Identify which cell holds the provided text, then report its [x, y] central coordinate. 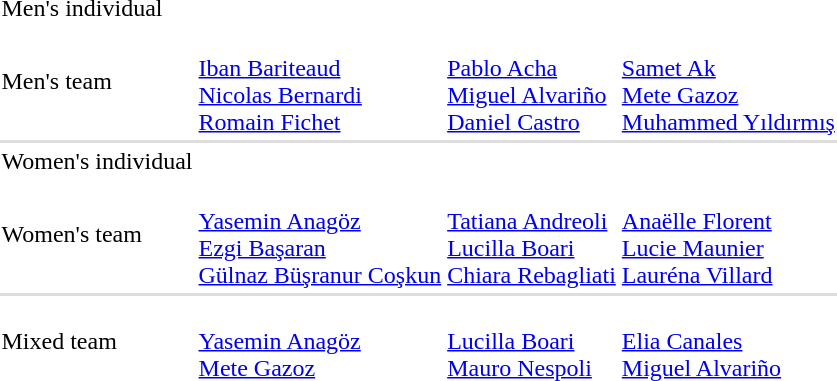
Samet AkMete GazozMuhammed Yıldırmış [728, 82]
Yasemin AnagözEzgi BaşaranGülnaz Büşranur Coşkun [320, 234]
Tatiana AndreoliLucilla BoariChiara Rebagliati [532, 234]
Women's team [97, 234]
Pablo AchaMiguel AlvariñoDaniel Castro [532, 82]
Iban BariteaudNicolas BernardiRomain Fichet [320, 82]
Women's individual [97, 161]
Anaëlle FlorentLucie MaunierLauréna Villard [728, 234]
Men's team [97, 82]
